For the text-containing cell, return its midpoint in (X, Y) coordinate format. 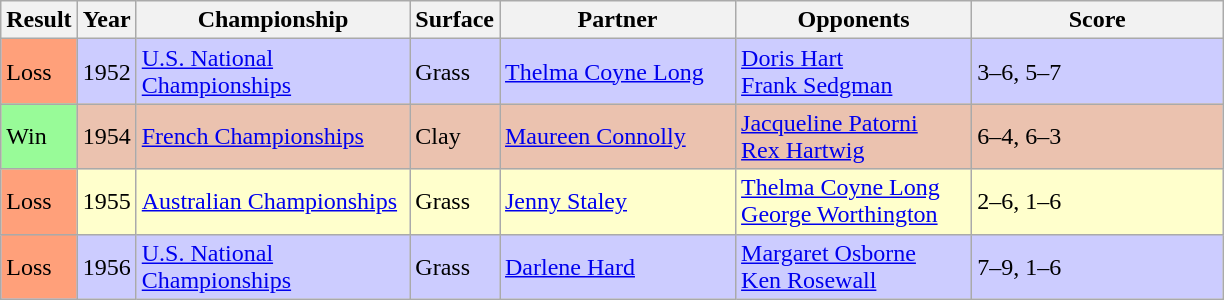
Partner (618, 20)
Win (39, 136)
Result (39, 20)
6–4, 6–3 (1098, 136)
Jacqueline Patorni Rex Hartwig (854, 136)
Clay (455, 136)
Maureen Connolly (618, 136)
Doris Hart Frank Sedgman (854, 72)
1955 (106, 202)
Score (1098, 20)
Jenny Staley (618, 202)
1954 (106, 136)
Surface (455, 20)
Australian Championships (273, 202)
Darlene Hard (618, 266)
Opponents (854, 20)
7–9, 1–6 (1098, 266)
Thelma Coyne Long George Worthington (854, 202)
Thelma Coyne Long (618, 72)
Margaret Osborne Ken Rosewall (854, 266)
Championship (273, 20)
3–6, 5–7 (1098, 72)
2–6, 1–6 (1098, 202)
1952 (106, 72)
French Championships (273, 136)
Year (106, 20)
1956 (106, 266)
